Return [x, y] of the center of cell containing provided text 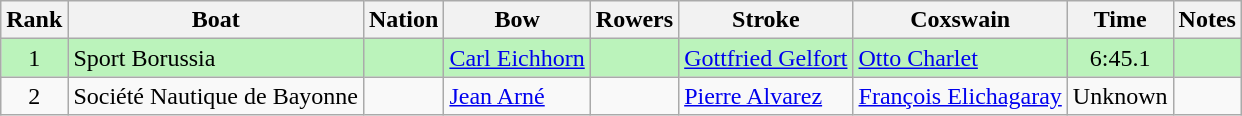
Notes [1207, 20]
Otto Charlet [960, 58]
Coxswain [960, 20]
Rowers [634, 20]
Pierre Alvarez [766, 96]
Boat [216, 20]
Sport Borussia [216, 58]
Nation [403, 20]
Unknown [1120, 96]
Time [1120, 20]
Carl Eichhorn [517, 58]
Bow [517, 20]
1 [34, 58]
Société Nautique de Bayonne [216, 96]
Jean Arné [517, 96]
2 [34, 96]
6:45.1 [1120, 58]
François Elichagaray [960, 96]
Stroke [766, 20]
Gottfried Gelfort [766, 58]
Rank [34, 20]
